Return the (x, y) coordinate for the center point of the cell that contains the specified text.  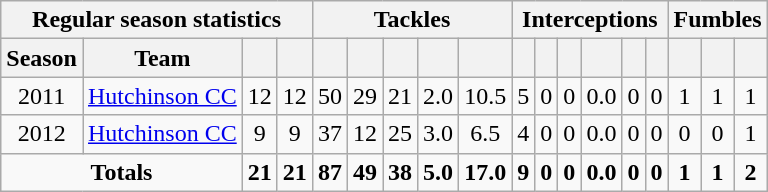
17.0 (486, 172)
4 (524, 134)
Regular season statistics (157, 20)
5.0 (438, 172)
50 (330, 96)
10.5 (486, 96)
6.5 (486, 134)
Fumbles (718, 20)
29 (364, 96)
37 (330, 134)
3.0 (438, 134)
Season (42, 58)
25 (400, 134)
Interceptions (590, 20)
2 (750, 172)
Tackles (412, 20)
38 (400, 172)
2012 (42, 134)
2.0 (438, 96)
49 (364, 172)
2011 (42, 96)
Totals (122, 172)
5 (524, 96)
87 (330, 172)
Team (162, 58)
